Locate the cell with the specified text and output its [X, Y] center coordinate. 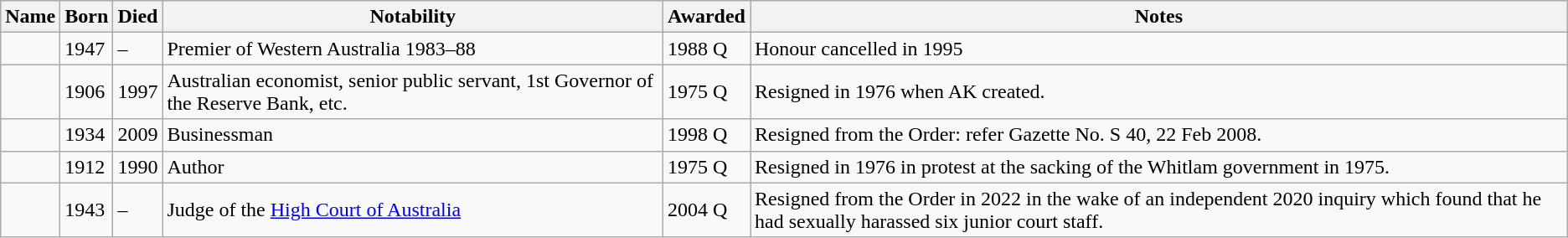
1990 [137, 167]
1912 [87, 167]
Resigned in 1976 when AK created. [1159, 92]
Businessman [413, 135]
1906 [87, 92]
Name [30, 17]
1947 [87, 49]
Australian economist, senior public servant, 1st Governor of the Reserve Bank, etc. [413, 92]
Author [413, 167]
1997 [137, 92]
1988 Q [707, 49]
Notability [413, 17]
Notes [1159, 17]
Resigned from the Order in 2022 in the wake of an independent 2020 inquiry which found that he had sexually harassed six junior court staff. [1159, 210]
2009 [137, 135]
Premier of Western Australia 1983–88 [413, 49]
1934 [87, 135]
Awarded [707, 17]
1998 Q [707, 135]
1943 [87, 210]
Judge of the High Court of Australia [413, 210]
Honour cancelled in 1995 [1159, 49]
Resigned from the Order: refer Gazette No. S 40, 22 Feb 2008. [1159, 135]
Born [87, 17]
Died [137, 17]
Resigned in 1976 in protest at the sacking of the Whitlam government in 1975. [1159, 167]
2004 Q [707, 210]
